Return (X, Y) of the center of cell containing provided text 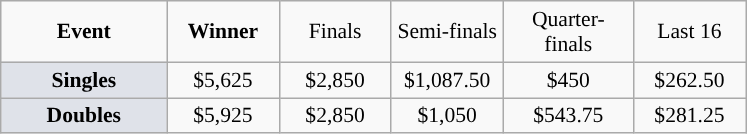
Winner (223, 32)
Finals (335, 32)
$450 (568, 80)
Last 16 (689, 32)
$1,050 (447, 116)
Doubles (84, 116)
Singles (84, 80)
$1,087.50 (447, 80)
$5,925 (223, 116)
$262.50 (689, 80)
Quarter-finals (568, 32)
$543.75 (568, 116)
Event (84, 32)
Semi-finals (447, 32)
$281.25 (689, 116)
$5,625 (223, 80)
